Detect which cell encompasses the target text, then output its (X, Y) center coordinate. 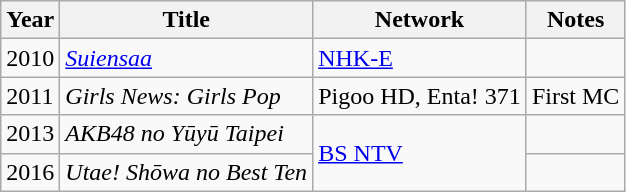
Suiensaa (186, 58)
2011 (30, 96)
Title (186, 20)
2016 (30, 172)
Notes (575, 20)
2010 (30, 58)
2013 (30, 134)
Utae! Shōwa no Best Ten (186, 172)
AKB48 no Yūyū Taipei (186, 134)
Pigoo HD, Enta! 371 (420, 96)
Network (420, 20)
NHK-E (420, 58)
BS NTV (420, 153)
First MC (575, 96)
Year (30, 20)
Girls News: Girls Pop (186, 96)
